Detect which cell encompasses the target text, then output its (X, Y) center coordinate. 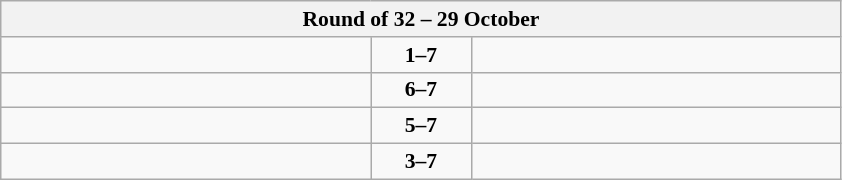
Round of 32 – 29 October (421, 19)
5–7 (421, 126)
3–7 (421, 162)
1–7 (421, 55)
6–7 (421, 90)
